Provide the [x, y] coordinate of the cell's center where the given text is located.  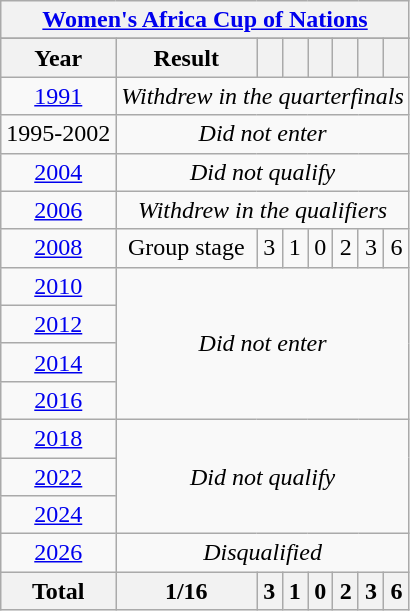
2004 [58, 172]
2026 [58, 553]
1/16 [186, 591]
Disqualified [263, 553]
Result [186, 58]
Year [58, 58]
Withdrew in the qualifiers [263, 210]
2022 [58, 477]
Withdrew in the quarterfinals [263, 96]
1991 [58, 96]
2010 [58, 286]
Group stage [186, 248]
2016 [58, 400]
2024 [58, 515]
2014 [58, 362]
1995-2002 [58, 134]
Women's Africa Cup of Nations [206, 20]
2008 [58, 248]
Total [58, 591]
2012 [58, 324]
2006 [58, 210]
2018 [58, 438]
